For the text-containing cell, return its midpoint in (X, Y) coordinate format. 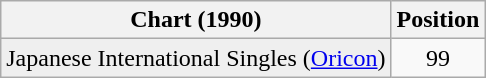
Chart (1990) (196, 20)
99 (438, 58)
Position (438, 20)
Japanese International Singles (Oricon) (196, 58)
